For the text-containing cell, return its midpoint in [x, y] coordinate format. 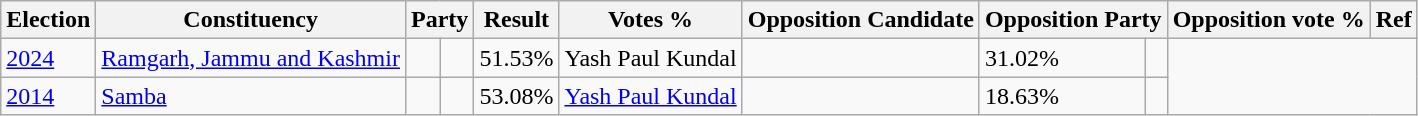
51.53% [516, 58]
Opposition vote % [1268, 20]
31.02% [1062, 58]
Ramgarh, Jammu and Kashmir [251, 58]
Samba [251, 96]
Opposition Candidate [860, 20]
18.63% [1062, 96]
53.08% [516, 96]
2014 [48, 96]
Party [439, 20]
Constituency [251, 20]
Result [516, 20]
Opposition Party [1073, 20]
Votes % [650, 20]
Ref [1394, 20]
Election [48, 20]
2024 [48, 58]
